Find where the given text appears and provide that cell's center as (x, y) coordinate. 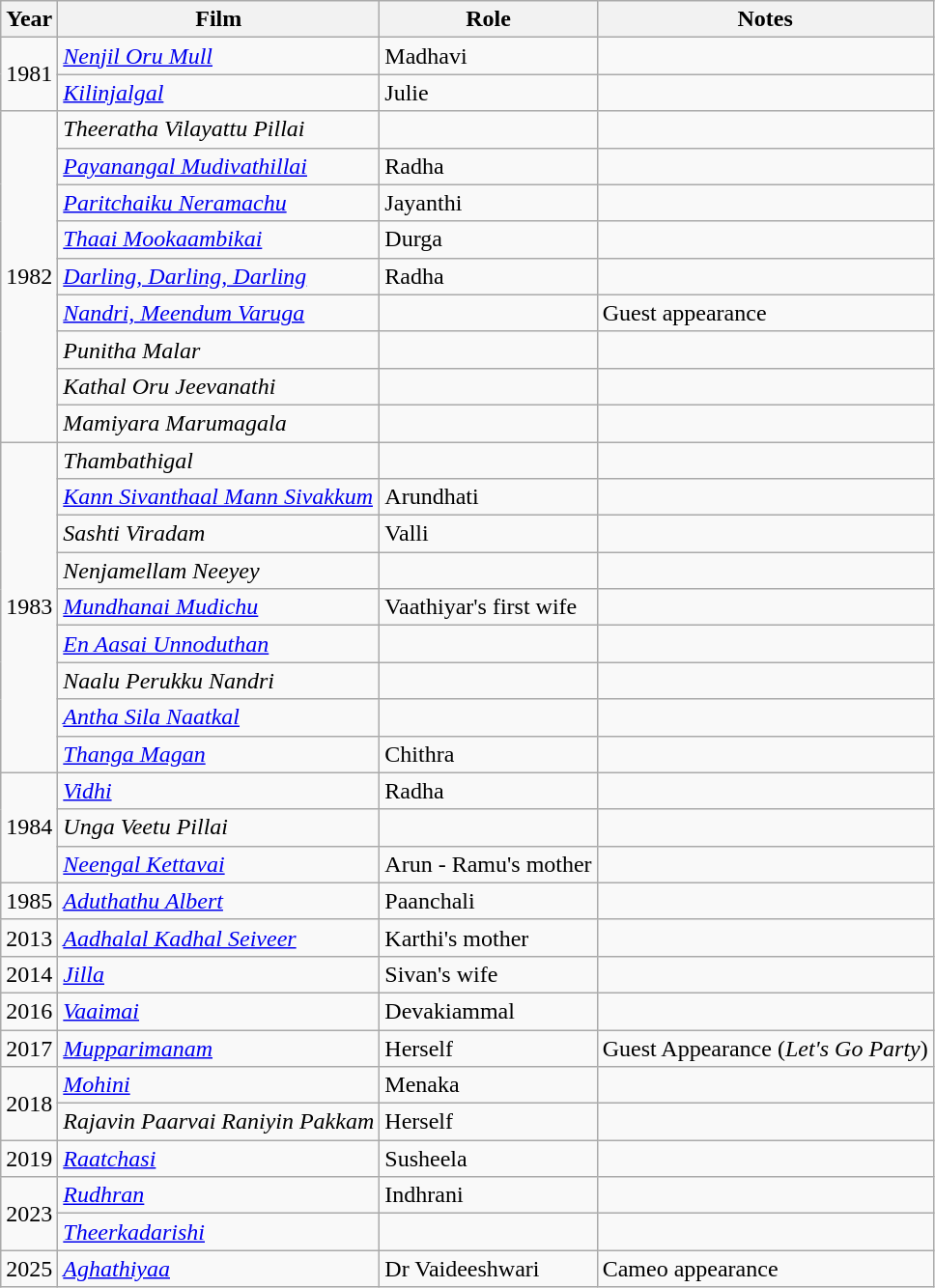
Nandri, Meendum Varuga (218, 313)
Devakiammal (489, 1011)
2017 (29, 1048)
1985 (29, 901)
Year (29, 19)
2018 (29, 1104)
Valli (489, 534)
Guest Appearance (Let's Go Party) (765, 1048)
Theeratha Vilayattu Pillai (218, 129)
2016 (29, 1011)
Film (218, 19)
Unga Veetu Pillai (218, 827)
Guest appearance (765, 313)
Arundhati (489, 497)
Vaathiyar's first wife (489, 607)
Punitha Malar (218, 350)
Sivan's wife (489, 974)
Mupparimanam (218, 1048)
Rudhran (218, 1195)
1981 (29, 74)
Karthi's mother (489, 938)
Julie (489, 93)
Thambathigal (218, 461)
Kann Sivanthaal Mann Sivakkum (218, 497)
1982 (29, 276)
Dr Vaideeshwari (489, 1269)
Role (489, 19)
Susheela (489, 1159)
2025 (29, 1269)
Rajavin Paarvai Raniyin Pakkam (218, 1122)
Aghathiyaa (218, 1269)
1983 (29, 608)
Vidhi (218, 791)
Thaai Mookaambikai (218, 239)
Nenjil Oru Mull (218, 56)
Payanangal Mudivathillai (218, 166)
Indhrani (489, 1195)
Naalu Perukku Nandri (218, 681)
Theerkadarishi (218, 1232)
Neengal Kettavai (218, 864)
Menaka (489, 1085)
Sashti Viradam (218, 534)
Arun - Ramu's mother (489, 864)
Antha Sila Naatkal (218, 717)
1984 (29, 827)
Paanchali (489, 901)
Jayanthi (489, 203)
Kathal Oru Jeevanathi (218, 386)
Aadhalal Kadhal Seiveer (218, 938)
Mundhanai Mudichu (218, 607)
Jilla (218, 974)
Cameo appearance (765, 1269)
2019 (29, 1159)
Mohini (218, 1085)
Kilinjalgal (218, 93)
Darling, Darling, Darling (218, 276)
Durga (489, 239)
Notes (765, 19)
2023 (29, 1214)
Nenjamellam Neeyey (218, 571)
Mamiyara Marumagala (218, 423)
Chithra (489, 754)
2014 (29, 974)
2013 (29, 938)
Aduthathu Albert (218, 901)
En Aasai Unnoduthan (218, 644)
Paritchaiku Neramachu (218, 203)
Vaaimai (218, 1011)
Madhavi (489, 56)
Thanga Magan (218, 754)
Raatchasi (218, 1159)
